Scan for the cell matching the given text and deliver its (x, y) coordinate at center. 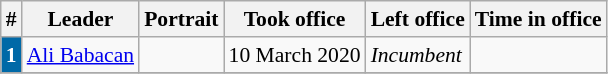
# (12, 19)
Leader (80, 19)
10 March 2020 (295, 55)
Left office (418, 19)
Took office (295, 19)
Incumbent (418, 55)
Portrait (181, 19)
Time in office (538, 19)
Ali Babacan (80, 55)
1 (12, 55)
